Identify which cell holds the provided text, then report its [x, y] central coordinate. 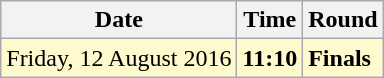
Friday, 12 August 2016 [119, 58]
Date [119, 20]
Time [270, 20]
11:10 [270, 58]
Finals [343, 58]
Round [343, 20]
